Pinpoint the cell where the given text exists, returning its [x, y] midpoint coordinate. 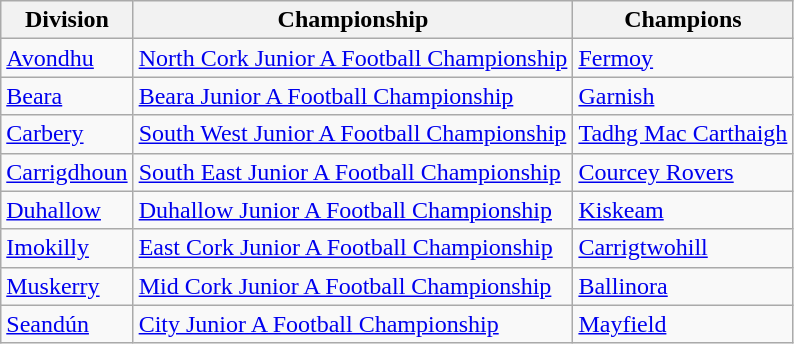
Avondhu [67, 58]
Champions [683, 20]
Seandún [67, 324]
East Cork Junior A Football Championship [353, 248]
South East Junior A Football Championship [353, 172]
Imokilly [67, 248]
Championship [353, 20]
Mid Cork Junior A Football Championship [353, 286]
Beara Junior A Football Championship [353, 96]
Division [67, 20]
Carrigtwohill [683, 248]
Carrigdhoun [67, 172]
Mayfield [683, 324]
Tadhg Mac Carthaigh [683, 134]
Duhallow Junior A Football Championship [353, 210]
South West Junior A Football Championship [353, 134]
North Cork Junior A Football Championship [353, 58]
Ballinora [683, 286]
Carbery [67, 134]
Muskerry [67, 286]
Courcey Rovers [683, 172]
Kiskeam [683, 210]
City Junior A Football Championship [353, 324]
Fermoy [683, 58]
Beara [67, 96]
Duhallow [67, 210]
Garnish [683, 96]
